Output the [X, Y] coordinate of the center of the cell containing the given text.  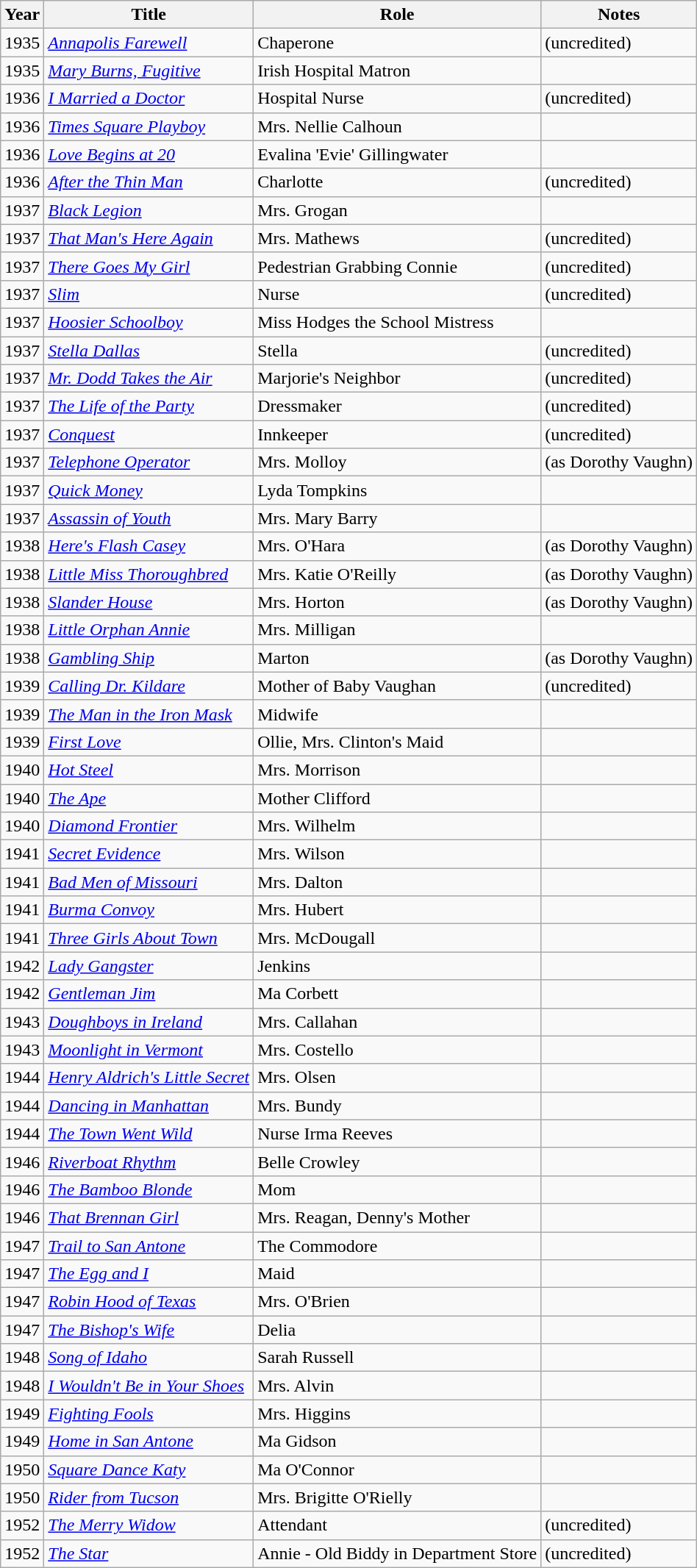
Little Orphan Annie [149, 630]
Black Legion [149, 210]
Here's Flash Casey [149, 546]
Mother of Baby Vaughan [397, 686]
Mrs. Molloy [397, 462]
Burma Convoy [149, 910]
Delia [397, 1330]
Mrs. Olsen [397, 1078]
Calling Dr. Kildare [149, 686]
Mrs. Mathews [397, 238]
Mrs. Higgins [397, 1414]
Chaperone [397, 43]
Evalina 'Evie' Gillingwater [397, 154]
Mrs. Brigitte O'Rielly [397, 1497]
Assassin of Youth [149, 518]
The Man in the Iron Mask [149, 714]
Mrs. O'Brien [397, 1302]
Charlotte [397, 182]
Henry Aldrich's Little Secret [149, 1078]
Mrs. McDougall [397, 938]
The Town Went Wild [149, 1134]
Mary Burns, Fugitive [149, 71]
Miss Hodges the School Mistress [397, 322]
Irish Hospital Matron [397, 71]
Rider from Tucson [149, 1497]
Hospital Nurse [397, 99]
Maid [397, 1274]
Annapolis Farewell [149, 43]
First Love [149, 742]
The Life of the Party [149, 407]
Role [397, 15]
Mrs. Bundy [397, 1106]
Mr. Dodd Takes the Air [149, 379]
The Bishop's Wife [149, 1330]
Mrs. Mary Barry [397, 518]
Year [22, 15]
The Egg and I [149, 1274]
Mrs. Grogan [397, 210]
Lyda Tompkins [397, 490]
Hot Steel [149, 770]
The Star [149, 1553]
Mrs. Hubert [397, 910]
Pedestrian Grabbing Connie [397, 266]
Mrs. Dalton [397, 882]
Mrs. Horton [397, 602]
Nurse Irma Reeves [397, 1134]
The Commodore [397, 1246]
Dancing in Manhattan [149, 1106]
Mother Clifford [397, 798]
Sarah Russell [397, 1358]
Marjorie's Neighbor [397, 379]
I Wouldn't Be in Your Shoes [149, 1386]
Mrs. Wilhelm [397, 826]
Mrs. Alvin [397, 1386]
Gambling Ship [149, 658]
Robin Hood of Texas [149, 1302]
After the Thin Man [149, 182]
Mrs. Wilson [397, 854]
Innkeeper [397, 434]
Lady Gangster [149, 966]
Square Dance Katy [149, 1469]
Stella Dallas [149, 351]
Notes [619, 15]
Slander House [149, 602]
Little Miss Thoroughbred [149, 574]
Hoosier Schoolboy [149, 322]
Mrs. Callahan [397, 1022]
Mrs. Morrison [397, 770]
Three Girls About Town [149, 938]
Belle Crowley [397, 1161]
Ollie, Mrs. Clinton's Maid [397, 742]
Jenkins [397, 966]
Conquest [149, 434]
Secret Evidence [149, 854]
Mrs. Nellie Calhoun [397, 126]
Mrs. Katie O'Reilly [397, 574]
Midwife [397, 714]
Slim [149, 294]
Nurse [397, 294]
Annie - Old Biddy in Department Store [397, 1553]
Marton [397, 658]
That Brennan Girl [149, 1217]
Ma Corbett [397, 994]
Diamond Frontier [149, 826]
Times Square Playboy [149, 126]
Title [149, 15]
Doughboys in Ireland [149, 1022]
Mrs. Reagan, Denny's Mother [397, 1217]
The Ape [149, 798]
Ma O'Connor [397, 1469]
Stella [397, 351]
Home in San Antone [149, 1442]
That Man's Here Again [149, 238]
Dressmaker [397, 407]
Riverboat Rhythm [149, 1161]
Attendant [397, 1525]
Love Begins at 20 [149, 154]
Quick Money [149, 490]
Song of Idaho [149, 1358]
Ma Gidson [397, 1442]
There Goes My Girl [149, 266]
I Married a Doctor [149, 99]
Gentleman Jim [149, 994]
Mom [397, 1189]
Telephone Operator [149, 462]
Bad Men of Missouri [149, 882]
The Merry Widow [149, 1525]
Mrs. O'Hara [397, 546]
Mrs. Costello [397, 1050]
Trail to San Antone [149, 1246]
Fighting Fools [149, 1414]
Mrs. Milligan [397, 630]
The Bamboo Blonde [149, 1189]
Moonlight in Vermont [149, 1050]
